From the cell containing the given text, extract its center point as (X, Y) coordinate. 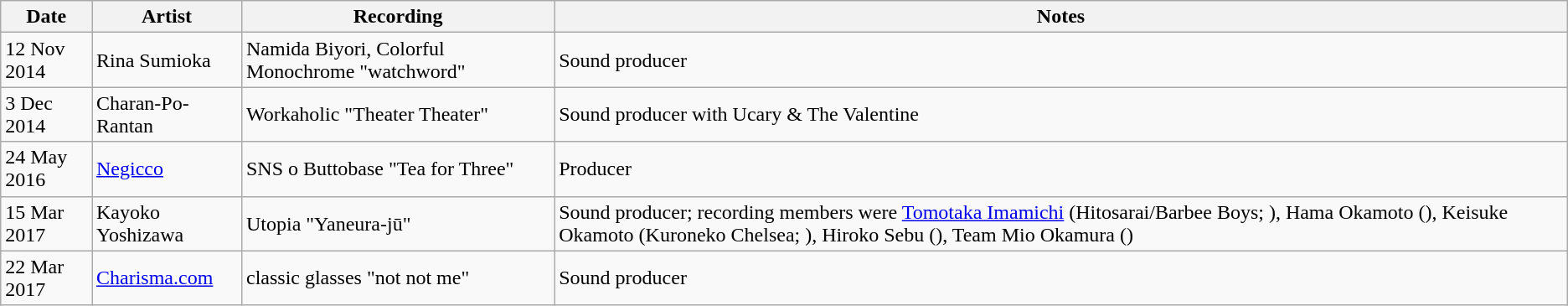
22 Mar 2017 (47, 278)
15 Mar 2017 (47, 223)
Recording (397, 17)
24 May 2016 (47, 169)
Utopia "Yaneura-jū" (397, 223)
Kayoko Yoshizawa (168, 223)
Artist (168, 17)
Namida Biyori, Colorful Monochrome "watchword" (397, 60)
Negicco (168, 169)
Workaholic "Theater Theater" (397, 114)
classic glasses "not not me" (397, 278)
Producer (1061, 169)
12 Nov 2014 (47, 60)
SNS o Buttobase "Tea for Three" (397, 169)
3 Dec 2014 (47, 114)
Rina Sumioka (168, 60)
Charan-Po-Rantan (168, 114)
Charisma.com (168, 278)
Date (47, 17)
Sound producer with Ucary & The Valentine (1061, 114)
Notes (1061, 17)
